Provide the [X, Y] coordinate of the cell's center where the given text is located.  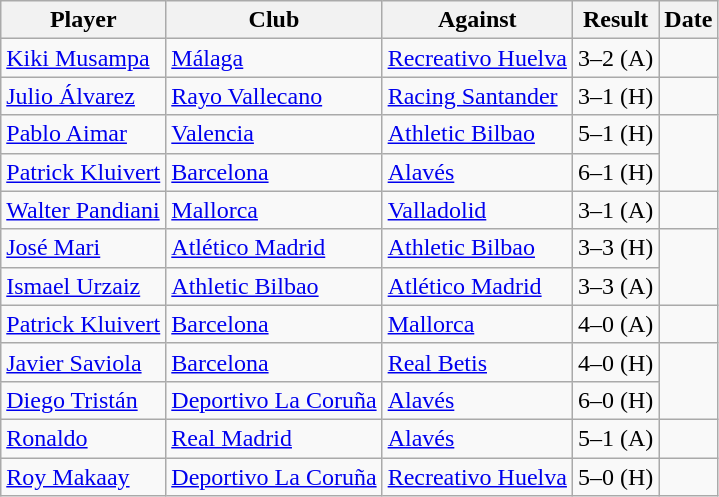
Date [688, 20]
Club [274, 20]
Racing Santander [477, 96]
Rayo Vallecano [274, 96]
Málaga [274, 58]
Javier Saviola [84, 362]
5–1 (H) [615, 134]
Result [615, 20]
Real Madrid [274, 438]
3–1 (A) [615, 210]
4–0 (A) [615, 324]
Ronaldo [84, 438]
3–3 (H) [615, 248]
Roy Makaay [84, 477]
Player [84, 20]
Valladolid [477, 210]
Julio Álvarez [84, 96]
Real Betis [477, 362]
Ismael Urzaiz [84, 286]
Against [477, 20]
Walter Pandiani [84, 210]
Valencia [274, 134]
5–1 (A) [615, 438]
6–0 (H) [615, 400]
3–1 (H) [615, 96]
5–0 (H) [615, 477]
4–0 (H) [615, 362]
Kiki Musampa [84, 58]
José Mari [84, 248]
Diego Tristán [84, 400]
6–1 (H) [615, 172]
3–3 (A) [615, 286]
3–2 (A) [615, 58]
Pablo Aimar [84, 134]
